Pinpoint the cell where the given text exists, returning its (x, y) midpoint coordinate. 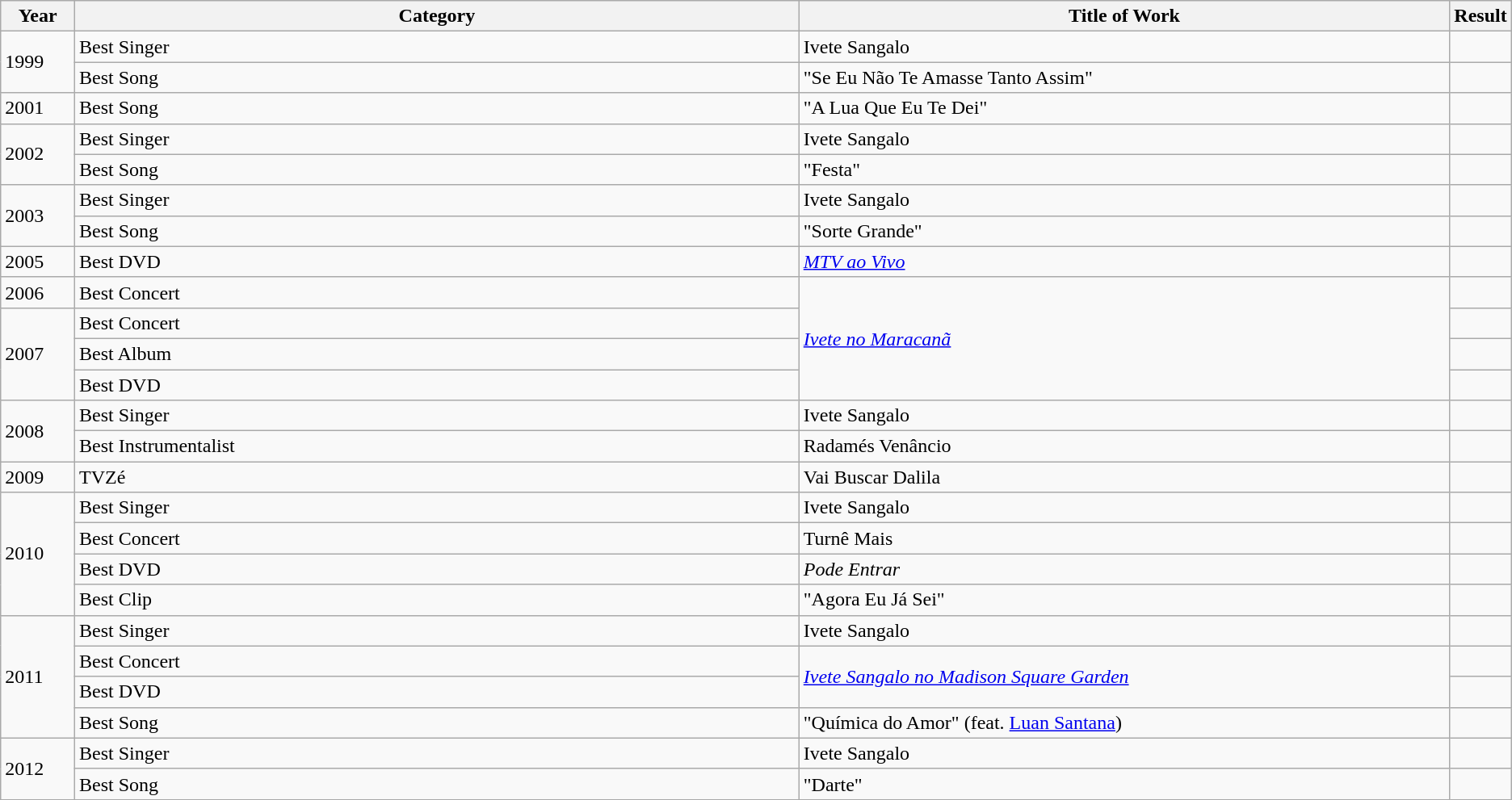
Ivete Sangalo no Madison Square Garden (1124, 676)
2006 (38, 292)
Radamés Venâncio (1124, 446)
Ivete no Maracanã (1124, 338)
"Sorte Grande" (1124, 231)
1999 (38, 62)
2007 (38, 354)
2011 (38, 676)
MTV ao Vivo (1124, 262)
Pode Entrar (1124, 569)
Turnê Mais (1124, 538)
"Festa" (1124, 170)
"Darte" (1124, 784)
2005 (38, 262)
2002 (38, 154)
Best Instrumentalist (438, 446)
"Química do Amor" (feat. Luan Santana) (1124, 723)
TVZé (438, 477)
2001 (38, 108)
Result (1480, 16)
Category (438, 16)
Vai Buscar Dalila (1124, 477)
2009 (38, 477)
2010 (38, 554)
"Agora Eu Já Sei" (1124, 600)
Title of Work (1124, 16)
Best Album (438, 354)
Year (38, 16)
"A Lua Que Eu Te Dei" (1124, 108)
2008 (38, 431)
2012 (38, 769)
"Se Eu Não Te Amasse Tanto Assim" (1124, 77)
Best Clip (438, 600)
2003 (38, 216)
